Provide the [X, Y] coordinate of the cell's center where the given text is located.  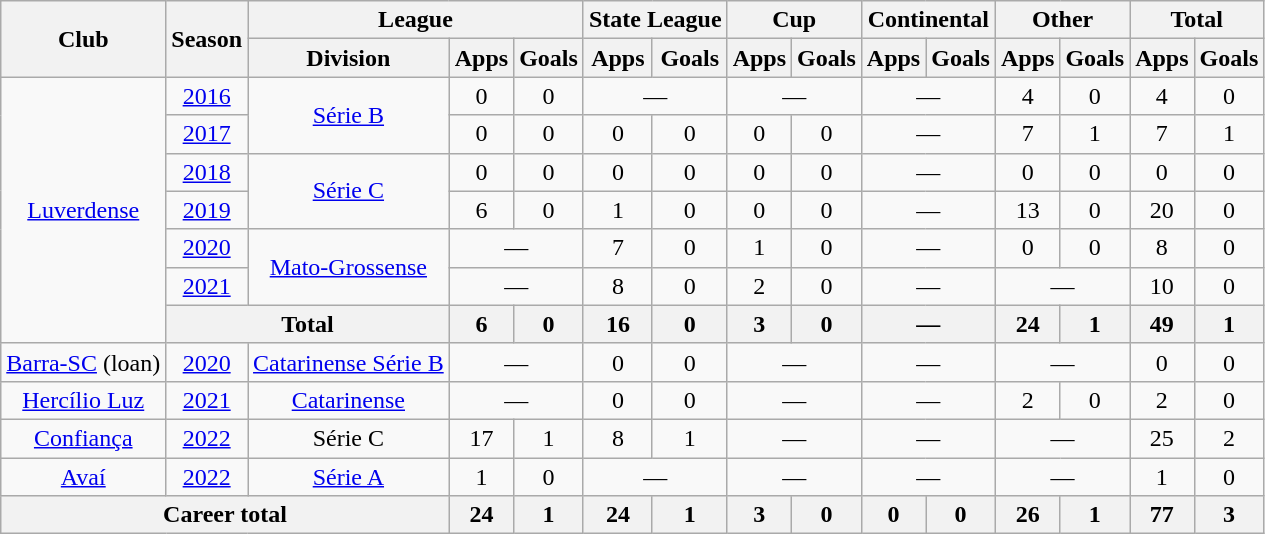
77 [1162, 515]
Catarinense [349, 400]
Career total [225, 515]
Season [207, 39]
2017 [207, 134]
Série A [349, 477]
26 [1027, 515]
16 [618, 324]
Division [349, 58]
Catarinense Série B [349, 362]
17 [481, 438]
Cup [794, 20]
Hercílio Luz [84, 400]
25 [1162, 438]
League [416, 20]
49 [1162, 324]
10 [1162, 286]
Barra-SC (loan) [84, 362]
Continental [928, 20]
State League [655, 20]
Confiança [84, 438]
Avaí [84, 477]
13 [1027, 210]
Luverdense [84, 210]
Other [1062, 20]
Série B [349, 115]
2019 [207, 210]
Club [84, 39]
Mato-Grossense [349, 267]
2018 [207, 172]
20 [1162, 210]
2016 [207, 96]
